For the text-containing cell, return its midpoint in (X, Y) coordinate format. 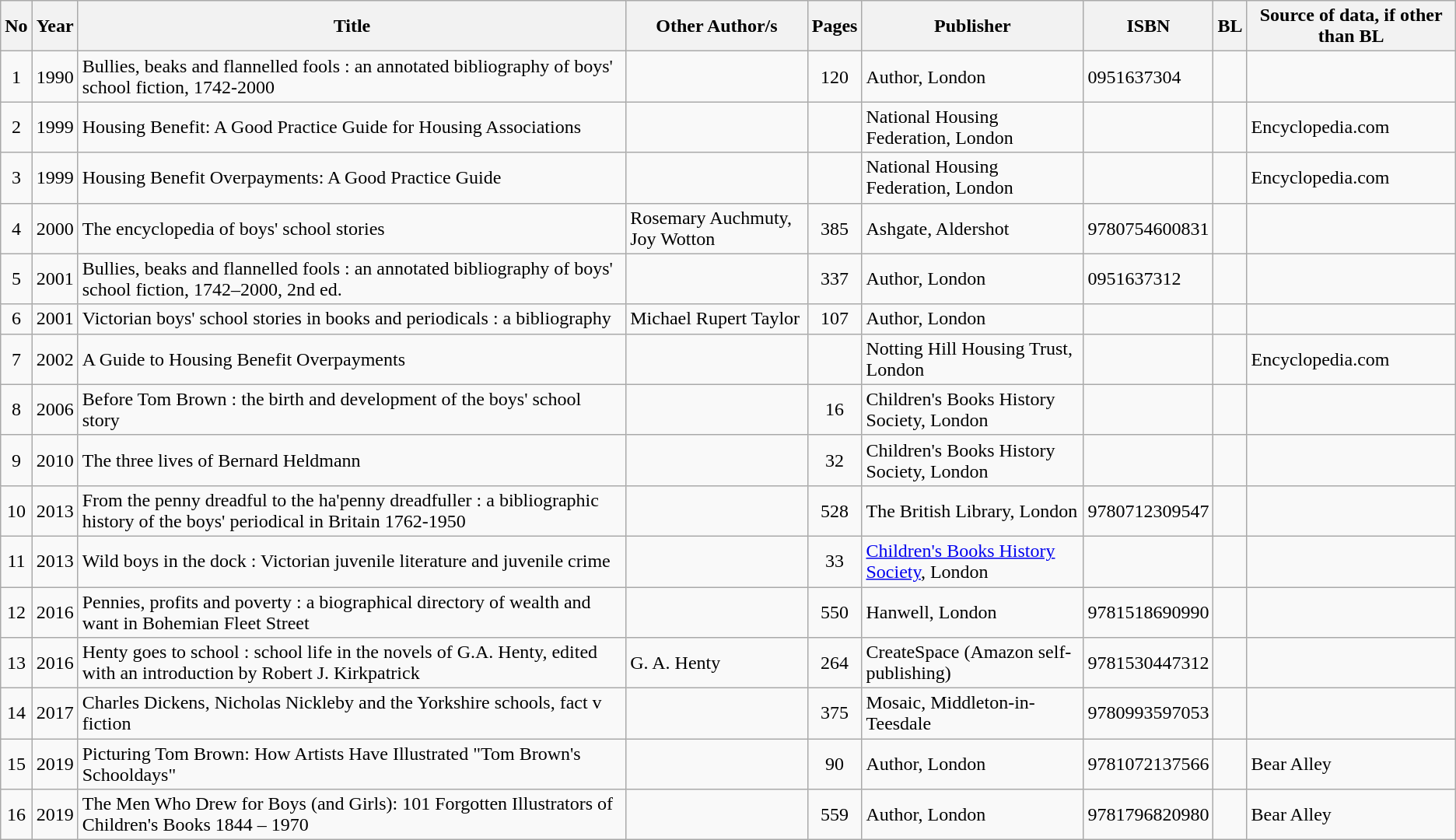
385 (835, 229)
2017 (54, 714)
90 (835, 764)
BL (1230, 26)
1990 (54, 76)
14 (16, 714)
Source of data, if other than BL (1351, 26)
The British Library, London (972, 510)
15 (16, 764)
11 (16, 562)
264 (835, 663)
Rosemary Auchmuty, Joy Wotton (717, 229)
Wild boys in the dock : Victorian juvenile literature and juvenile crime (352, 562)
33 (835, 562)
G. A. Henty (717, 663)
Ashgate, Aldershot (972, 229)
559 (835, 815)
Before Tom Brown : the birth and development of the boys' school story (352, 409)
No (16, 26)
8 (16, 409)
10 (16, 510)
4 (16, 229)
3 (16, 177)
Michael Rupert Taylor (717, 319)
Bullies, beaks and flannelled fools : an annotated bibliography of boys' school fiction, 1742–2000, 2nd ed. (352, 278)
The three lives of Bernard Heldmann (352, 460)
The encyclopedia of boys' school stories (352, 229)
9780993597053 (1148, 714)
13 (16, 663)
9781072137566 (1148, 764)
0951637304 (1148, 76)
2010 (54, 460)
337 (835, 278)
Title (352, 26)
The Men Who Drew for Boys (and Girls): 101 Forgotten Illustrators of Children's Books 1844 – 1970 (352, 815)
Pennies, profits and poverty : a biographical directory of wealth and want in Bohemian Fleet Street (352, 611)
Henty goes to school : school life in the novels of G.A. Henty, edited with an introduction by Robert J. Kirkpatrick (352, 663)
Publisher (972, 26)
Notting Hill Housing Trust, London (972, 359)
Housing Benefit: A Good Practice Guide for Housing Associations (352, 128)
From the penny dreadful to the ha'penny dreadfuller : a bibliographic history of the boys' periodical in Britain 1762-1950 (352, 510)
Pages (835, 26)
6 (16, 319)
12 (16, 611)
9781796820980 (1148, 815)
Picturing Tom Brown: How Artists Have Illustrated "Tom Brown's Schooldays" (352, 764)
Year (54, 26)
9781518690990 (1148, 611)
ISBN (1148, 26)
9780712309547 (1148, 510)
528 (835, 510)
Other Author/s (717, 26)
0951637312 (1148, 278)
1 (16, 76)
7 (16, 359)
Housing Benefit Overpayments: A Good Practice Guide (352, 177)
2006 (54, 409)
Mosaic, Middleton-in-Teesdale (972, 714)
Hanwell, London (972, 611)
9780754600831 (1148, 229)
Victorian boys' school stories in books and periodicals : a bibliography (352, 319)
9 (16, 460)
2000 (54, 229)
550 (835, 611)
107 (835, 319)
A Guide to Housing Benefit Overpayments (352, 359)
CreateSpace (Amazon self-publishing) (972, 663)
2 (16, 128)
375 (835, 714)
120 (835, 76)
2002 (54, 359)
5 (16, 278)
32 (835, 460)
Bullies, beaks and flannelled fools : an annotated bibliography of boys' school fiction, 1742-2000 (352, 76)
9781530447312 (1148, 663)
Charles Dickens, Nicholas Nickleby and the Yorkshire schools, fact v fiction (352, 714)
